Detect which cell encompasses the target text, then output its [x, y] center coordinate. 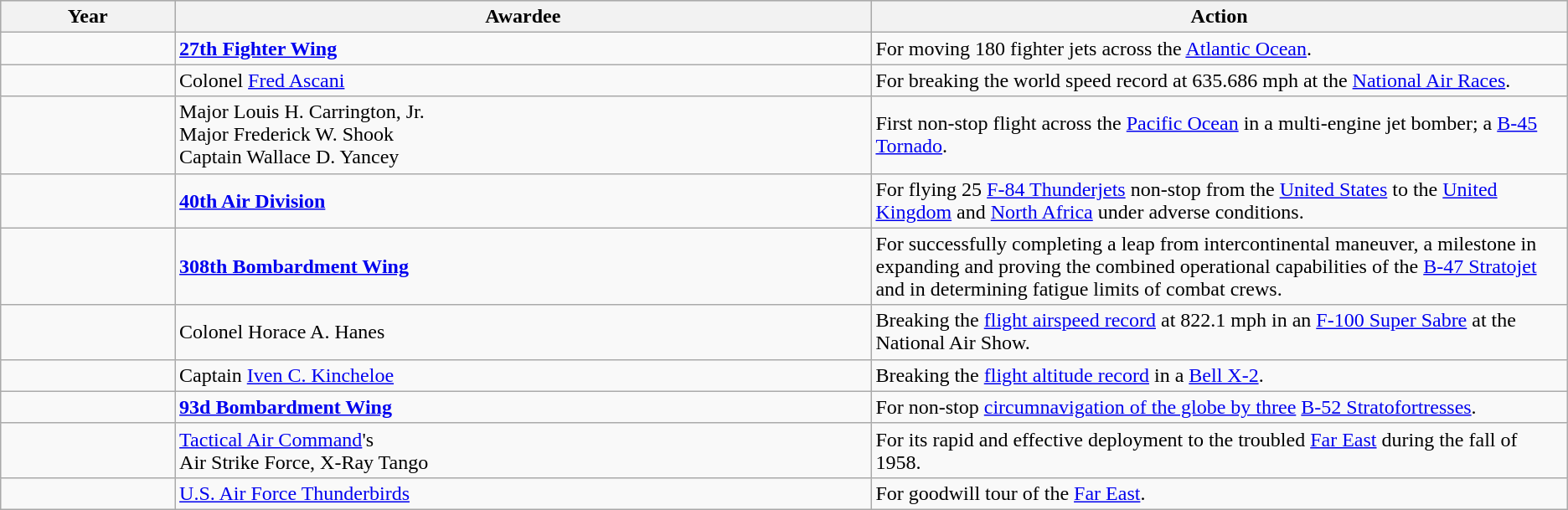
Captain Iven C. Kincheloe [523, 375]
Year [88, 17]
For breaking the world speed record at 635.686 mph at the National Air Races. [1220, 80]
For flying 25 F-84 Thunderjets non-stop from the United States to the United Kingdom and North Africa under adverse conditions. [1220, 201]
27th Fighter Wing [523, 49]
Major Louis H. Carrington, Jr.Major Frederick W. ShookCaptain Wallace D. Yancey [523, 135]
U.S. Air Force Thunderbirds [523, 493]
Breaking the flight altitude record in a Bell X-2. [1220, 375]
308th Bombardment Wing [523, 266]
40th Air Division [523, 201]
93d Bombardment Wing [523, 407]
Tactical Air Command'sAir Strike Force, X-Ray Tango [523, 451]
For its rapid and effective deployment to the troubled Far East during the fall of 1958. [1220, 451]
First non-stop flight across the Pacific Ocean in a multi-engine jet bomber; a B-45 Tornado. [1220, 135]
Action [1220, 17]
Colonel Fred Ascani [523, 80]
For moving 180 fighter jets across the Atlantic Ocean. [1220, 49]
Breaking the flight airspeed record at 822.1 mph in an F-100 Super Sabre at the National Air Show. [1220, 332]
For non-stop circumnavigation of the globe by three B-52 Stratofortresses. [1220, 407]
Awardee [523, 17]
Colonel Horace A. Hanes [523, 332]
For goodwill tour of the Far East. [1220, 493]
